Determine the (X, Y) coordinate at the center of the cell enclosing the given text.  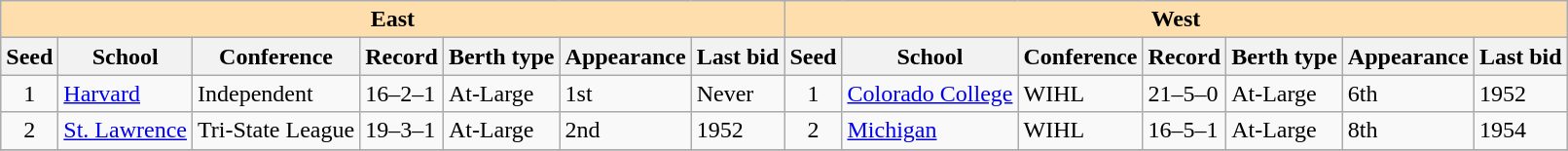
Independent (275, 94)
Tri-State League (275, 131)
1954 (1520, 131)
2nd (625, 131)
16–2–1 (402, 94)
Harvard (126, 94)
21–5–0 (1185, 94)
East (393, 19)
West (1176, 19)
Michigan (930, 131)
16–5–1 (1185, 131)
8th (1407, 131)
St. Lawrence (126, 131)
Never (738, 94)
1st (625, 94)
Colorado College (930, 94)
6th (1407, 94)
19–3–1 (402, 131)
